Provide the (x, y) coordinate of the cell's center where the given text is located.  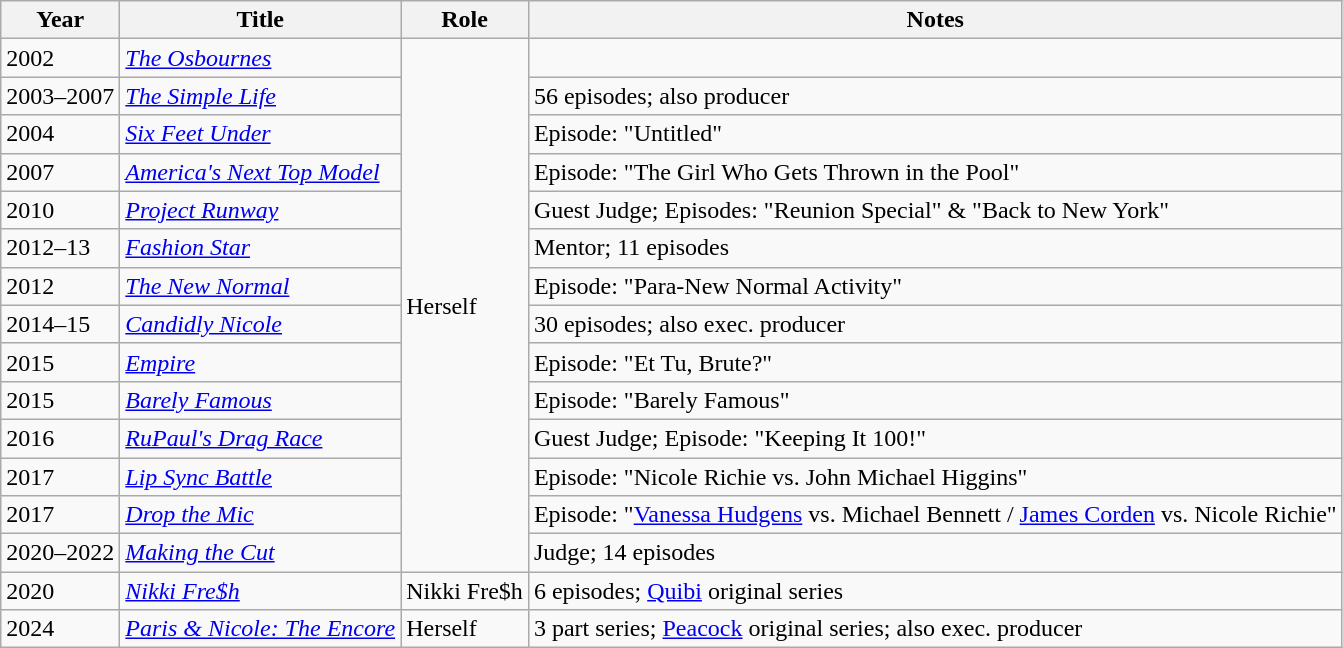
Drop the Mic (260, 515)
Episode: "Nicole Richie vs. John Michael Higgins" (935, 477)
Episode: "Et Tu, Brute?" (935, 362)
2016 (60, 438)
The New Normal (260, 286)
Guest Judge; Episode: "Keeping It 100!" (935, 438)
56 episodes; also producer (935, 96)
The Osbournes (260, 58)
Guest Judge; Episodes: "Reunion Special" & "Back to New York" (935, 210)
Notes (935, 20)
Episode: "Untitled" (935, 134)
Mentor; 11 episodes (935, 248)
Candidly Nicole (260, 324)
The Simple Life (260, 96)
2020–2022 (60, 553)
Judge; 14 episodes (935, 553)
Fashion Star (260, 248)
Barely Famous (260, 400)
Lip Sync Battle (260, 477)
2007 (60, 172)
Paris & Nicole: The Encore (260, 629)
Episode: "Para-New Normal Activity" (935, 286)
Episode: "Barely Famous" (935, 400)
Episode: "The Girl Who Gets Thrown in the Pool" (935, 172)
2002 (60, 58)
Six Feet Under (260, 134)
2003–2007 (60, 96)
2012 (60, 286)
2010 (60, 210)
2024 (60, 629)
Episode: "Vanessa Hudgens vs. Michael Bennett / James Corden vs. Nicole Richie" (935, 515)
Role (465, 20)
2012–13 (60, 248)
America's Next Top Model (260, 172)
RuPaul's Drag Race (260, 438)
3 part series; Peacock original series; also exec. producer (935, 629)
30 episodes; also exec. producer (935, 324)
Making the Cut (260, 553)
Empire (260, 362)
2020 (60, 591)
2014–15 (60, 324)
Year (60, 20)
2004 (60, 134)
Project Runway (260, 210)
6 episodes; Quibi original series (935, 591)
Title (260, 20)
